Provide the (X, Y) coordinate of the cell's center where the given text is located.  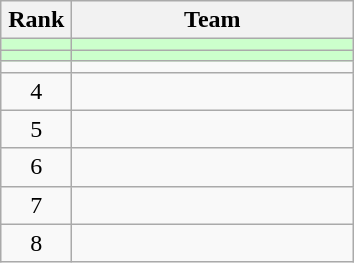
4 (36, 91)
Team (212, 20)
Rank (36, 20)
6 (36, 167)
7 (36, 205)
8 (36, 243)
5 (36, 129)
